Return the [X, Y] coordinate for the center point of the cell that contains the specified text.  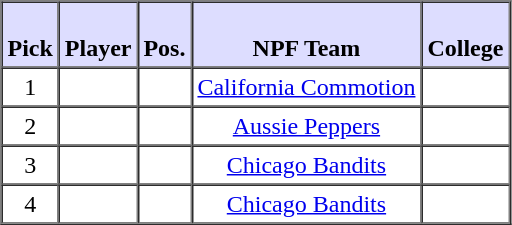
Player [98, 35]
2 [30, 126]
Aussie Peppers [306, 126]
NPF Team [306, 35]
4 [30, 204]
3 [30, 166]
1 [30, 88]
Pos. [164, 35]
College [465, 35]
California Commotion [306, 88]
Pick [30, 35]
